Locate the cell with the specified text and output its [x, y] center coordinate. 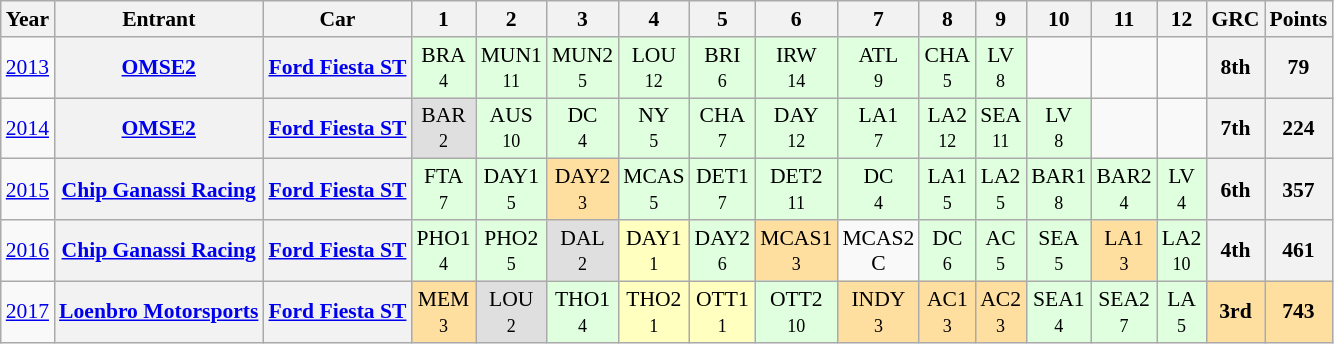
BAR18 [1058, 190]
OTT210 [796, 312]
BRI6 [722, 68]
79 [1299, 68]
LOU12 [654, 68]
BAR2 [443, 128]
MCAS13 [796, 250]
NY5 [654, 128]
SEA14 [1058, 312]
BAR24 [1124, 190]
MUN111 [512, 68]
4 [654, 19]
LOU2 [512, 312]
2 [512, 19]
AUS10 [512, 128]
3 [582, 19]
743 [1299, 312]
357 [1299, 190]
5 [722, 19]
SEA27 [1124, 312]
LA5 [1182, 312]
DAY15 [512, 190]
DAY11 [654, 250]
DET211 [796, 190]
LA212 [947, 128]
LA15 [947, 190]
7 [878, 19]
DAY26 [722, 250]
CHA7 [722, 128]
12 [1182, 19]
DAY23 [582, 190]
THO21 [654, 312]
AC5 [1000, 250]
ATL9 [878, 68]
Points [1299, 19]
7th [1235, 128]
LV4 [1182, 190]
LA13 [1124, 250]
AC13 [947, 312]
MUN25 [582, 68]
LA17 [878, 128]
PHO25 [512, 250]
2013 [28, 68]
MCAS2C [878, 250]
SEA5 [1058, 250]
GRC [1235, 19]
LA210 [1182, 250]
FTA7 [443, 190]
DC6 [947, 250]
MEM3 [443, 312]
LA25 [1000, 190]
4th [1235, 250]
461 [1299, 250]
AC23 [1000, 312]
9 [1000, 19]
2014 [28, 128]
1 [443, 19]
DAY12 [796, 128]
CHA5 [947, 68]
6 [796, 19]
DAL2 [582, 250]
Loenbro Motorsports [158, 312]
Year [28, 19]
3rd [1235, 312]
2017 [28, 312]
THO14 [582, 312]
2015 [28, 190]
SEA11 [1000, 128]
6th [1235, 190]
OTT11 [722, 312]
PHO14 [443, 250]
11 [1124, 19]
BRA4 [443, 68]
INDY3 [878, 312]
IRW14 [796, 68]
DET17 [722, 190]
10 [1058, 19]
MCAS5 [654, 190]
8th [1235, 68]
224 [1299, 128]
2016 [28, 250]
Car [337, 19]
8 [947, 19]
Entrant [158, 19]
